Return (x, y) of the center of cell containing provided text 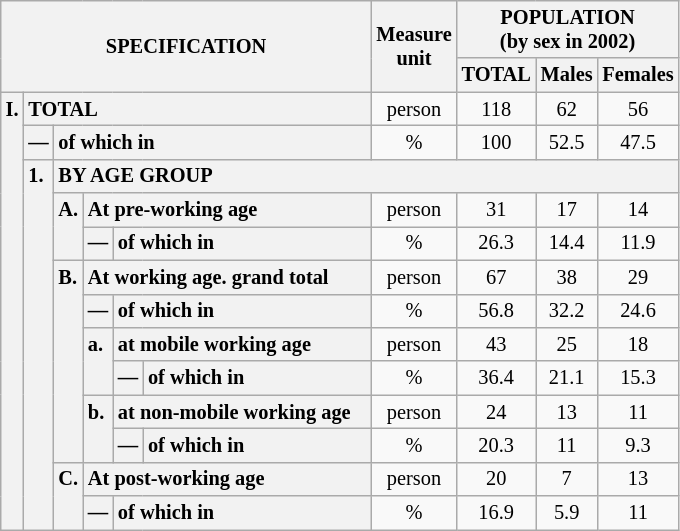
56.8 (496, 311)
38 (567, 277)
31 (496, 210)
1. (38, 344)
a. (98, 360)
24.6 (638, 311)
At working age. grand total (227, 277)
118 (496, 109)
24 (496, 412)
14.4 (567, 243)
C. (68, 496)
9.3 (638, 445)
29 (638, 277)
at mobile working age (242, 344)
b. (98, 428)
SPECIFICATION (186, 46)
7 (567, 479)
32.2 (567, 311)
52.5 (567, 142)
At pre-working age (227, 210)
15.3 (638, 378)
5.9 (567, 513)
67 (496, 277)
at non-mobile working age (242, 412)
BY AGE GROUP (366, 176)
21.1 (567, 378)
B. (68, 361)
62 (567, 109)
20 (496, 479)
56 (638, 109)
43 (496, 344)
26.3 (496, 243)
POPULATION (by sex in 2002) (568, 29)
Females (638, 75)
Measure unit (414, 46)
11.9 (638, 243)
At post-working age (227, 479)
36.4 (496, 378)
25 (567, 344)
Males (567, 75)
20.3 (496, 445)
100 (496, 142)
16.9 (496, 513)
17 (567, 210)
14 (638, 210)
47.5 (638, 142)
18 (638, 344)
I. (12, 311)
A. (68, 226)
